Output the [X, Y] coordinate of the center of the cell containing the given text.  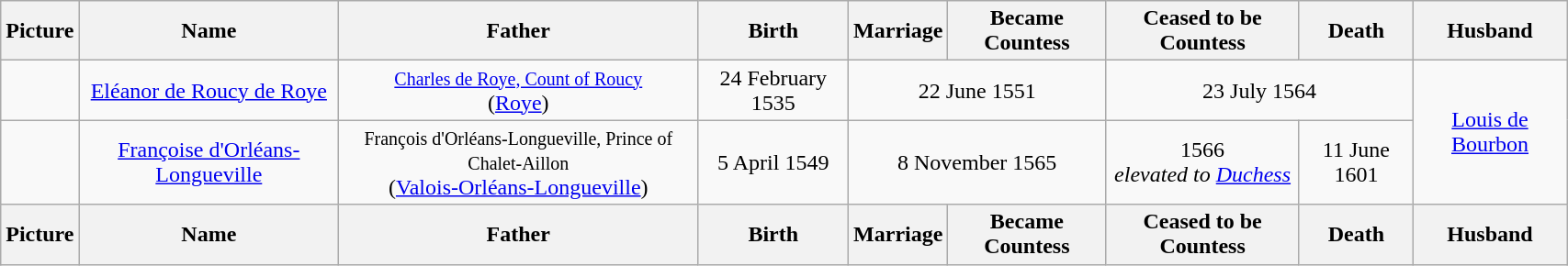
Eléanor de Roucy de Roye [209, 90]
1566elevated to Duchess [1203, 162]
François d'Orléans-Longueville, Prince of Chalet-Aillon(Valois-Orléans-Longueville) [518, 162]
5 April 1549 [773, 162]
11 June 1601 [1356, 162]
Louis de Bourbon [1490, 132]
Françoise d'Orléans-Longueville [209, 162]
23 July 1564 [1260, 90]
24 February 1535 [773, 90]
22 June 1551 [977, 90]
8 November 1565 [977, 162]
Charles de Roye, Count of Roucy(Roye) [518, 90]
